For the text-containing cell, return its midpoint in [x, y] coordinate format. 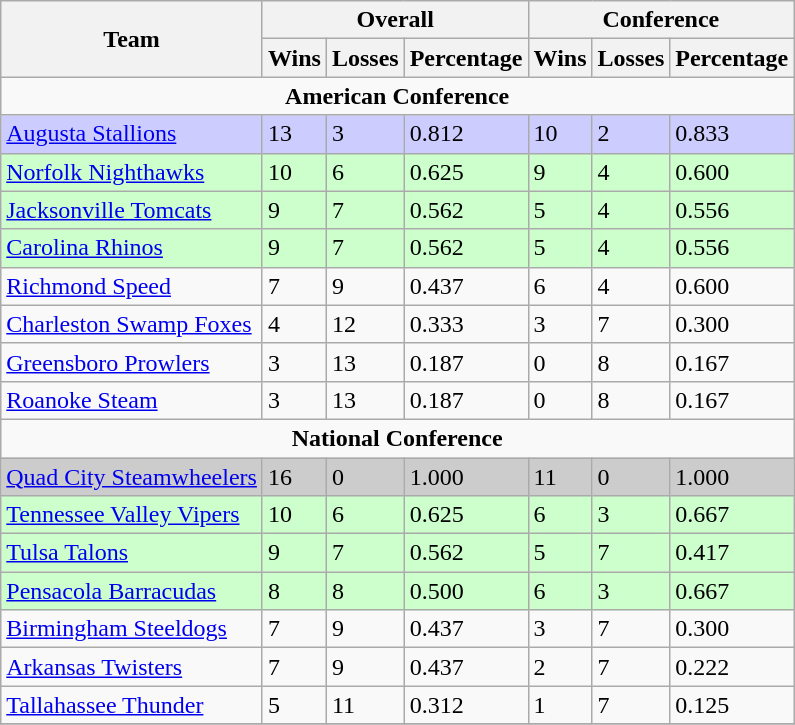
0.833 [732, 134]
0.812 [466, 134]
0.312 [466, 705]
Norfolk Nighthawks [132, 172]
Charleston Swamp Foxes [132, 324]
Augusta Stallions [132, 134]
Overall [395, 20]
Richmond Speed [132, 286]
1 [560, 705]
Jacksonville Tomcats [132, 210]
Greensboro Prowlers [132, 362]
Birmingham Steeldogs [132, 629]
Arkansas Twisters [132, 667]
0.125 [732, 705]
Team [132, 39]
Conference [661, 20]
Pensacola Barracudas [132, 591]
Tallahassee Thunder [132, 705]
0.500 [466, 591]
Carolina Rhinos [132, 248]
16 [294, 477]
Tulsa Talons [132, 553]
0.333 [466, 324]
0.222 [732, 667]
Tennessee Valley Vipers [132, 515]
National Conference [398, 438]
American Conference [398, 96]
Roanoke Steam [132, 400]
0.417 [732, 553]
12 [365, 324]
Quad City Steamwheelers [132, 477]
